Scan for the cell matching the given text and deliver its [x, y] coordinate at center. 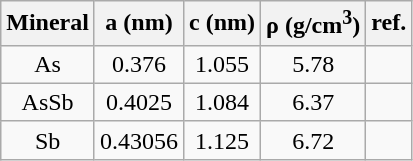
ref. [389, 24]
As [48, 64]
0.376 [138, 64]
ρ (g/cm3) [314, 24]
6.37 [314, 102]
1.084 [222, 102]
a (nm) [138, 24]
6.72 [314, 140]
c (nm) [222, 24]
5.78 [314, 64]
AsSb [48, 102]
0.4025 [138, 102]
Sb [48, 140]
1.055 [222, 64]
0.43056 [138, 140]
Mineral [48, 24]
1.125 [222, 140]
